Find where the given text appears and provide that cell's center as (x, y) coordinate. 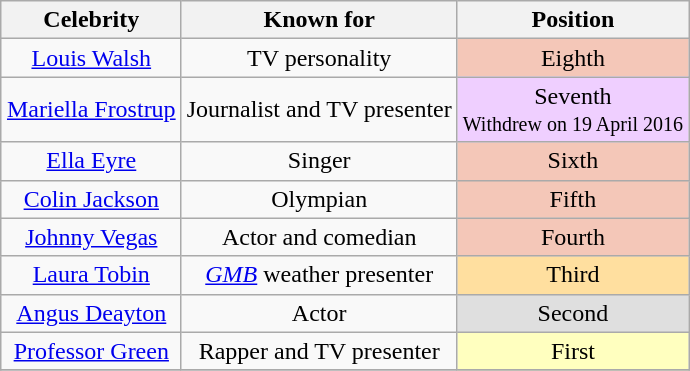
Fourth (572, 237)
Singer (319, 161)
Olympian (319, 199)
Eighth (572, 58)
Celebrity (91, 20)
First (572, 351)
Sixth (572, 161)
GMB weather presenter (319, 275)
Professor Green (91, 351)
Laura Tobin (91, 275)
Actor and comedian (319, 237)
Ella Eyre (91, 161)
Rapper and TV presenter (319, 351)
Mariella Frostrup (91, 110)
TV personality (319, 58)
Angus Deayton (91, 313)
Actor (319, 313)
Second (572, 313)
Johnny Vegas (91, 237)
Journalist and TV presenter (319, 110)
Third (572, 275)
Seventh Withdrew on 19 April 2016 (572, 110)
Fifth (572, 199)
Louis Walsh (91, 58)
Position (572, 20)
Known for (319, 20)
Colin Jackson (91, 199)
